Locate the cell with the specified text and output its [X, Y] center coordinate. 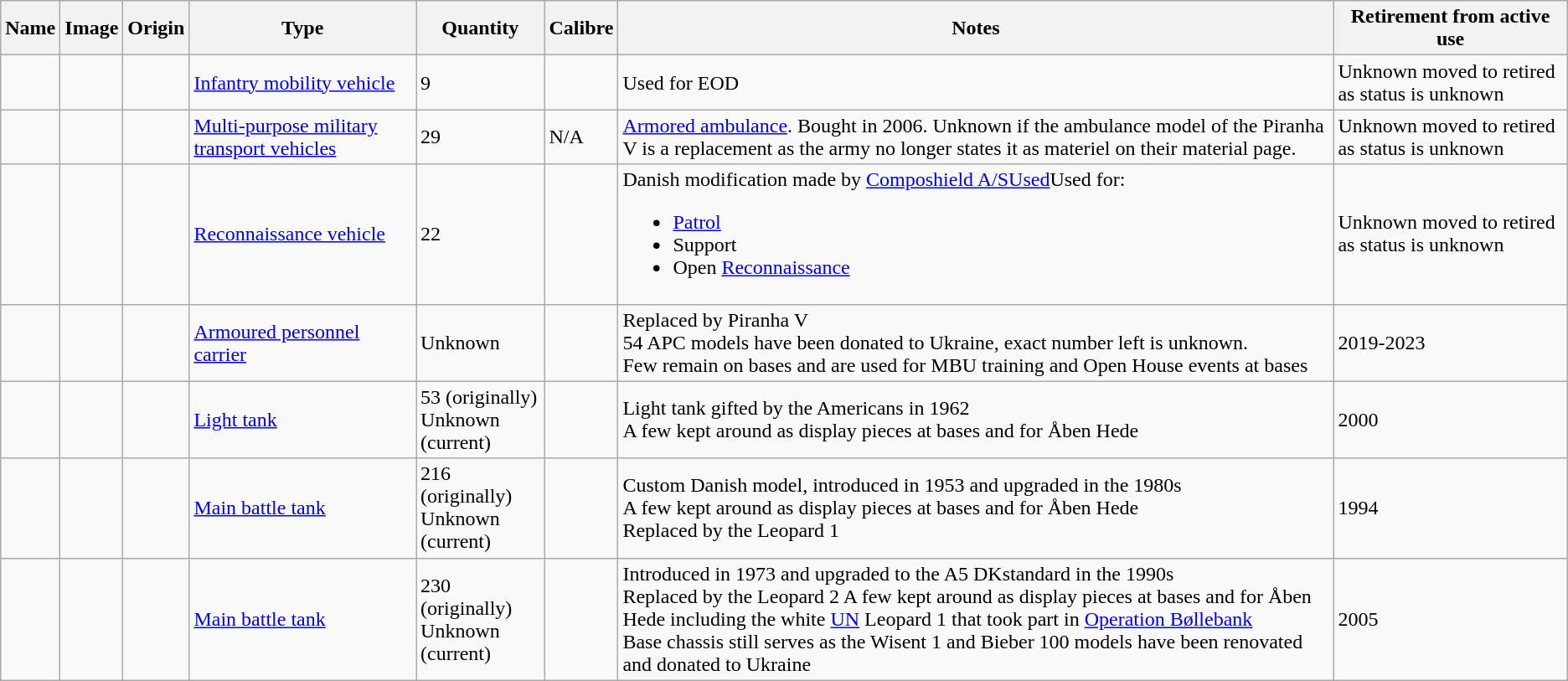
2019-2023 [1451, 343]
Origin [156, 28]
9 [481, 82]
Infantry mobility vehicle [303, 82]
216 (originally)Unknown (current) [481, 508]
2005 [1451, 619]
Name [30, 28]
Unknown [481, 343]
Danish modification made by Composhield A/SUsedUsed for:PatrolSupportOpen Reconnaissance [976, 235]
Light tank gifted by the Americans in 1962A few kept around as display pieces at bases and for Åben Hede [976, 420]
Retirement from active use [1451, 28]
1994 [1451, 508]
Calibre [581, 28]
Notes [976, 28]
Quantity [481, 28]
22 [481, 235]
230 (originally)Unknown (current) [481, 619]
Reconnaissance vehicle [303, 235]
2000 [1451, 420]
Light tank [303, 420]
Type [303, 28]
Used for EOD [976, 82]
Armoured personnel carrier [303, 343]
29 [481, 137]
Image [92, 28]
53 (originally)Unknown (current) [481, 420]
N/A [581, 137]
Multi-purpose military transport vehicles [303, 137]
